Determine the [X, Y] coordinate at the center of the cell enclosing the given text.  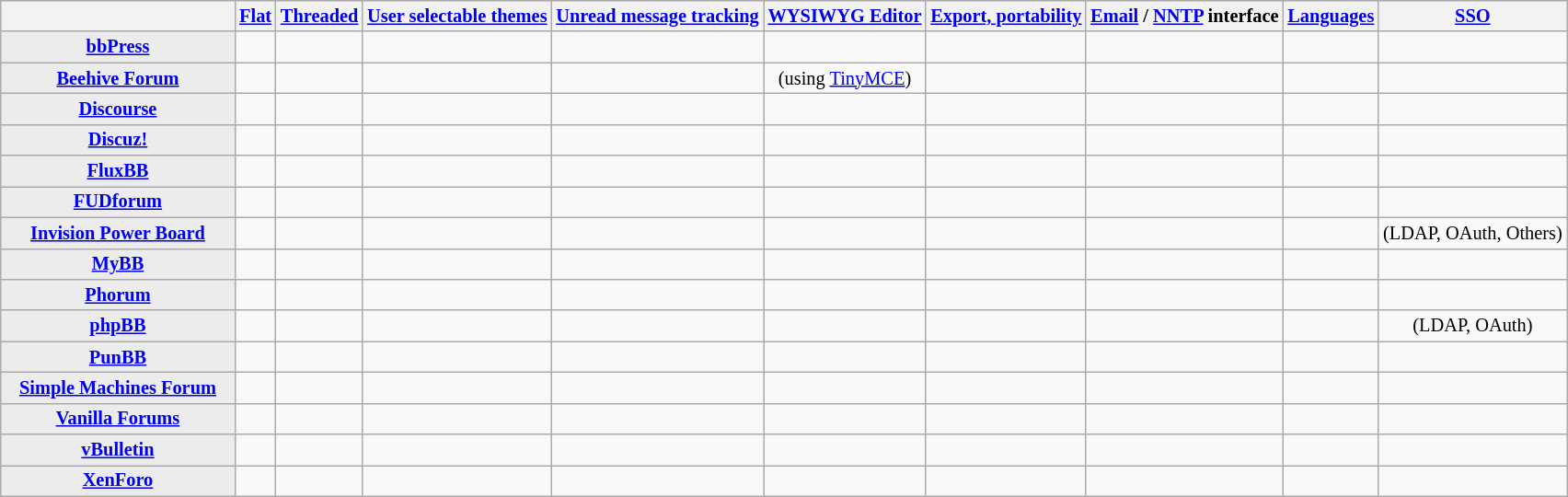
Discourse [118, 109]
Threaded [319, 16]
(LDAP, OAuth) [1472, 326]
Unread message tracking [657, 16]
(using TinyMCE) [845, 78]
PunBB [118, 357]
Discuz! [118, 140]
Languages [1331, 16]
Export, portability [1006, 16]
User selectable themes [456, 16]
FUDforum [118, 202]
MyBB [118, 264]
XenForo [118, 480]
Flat [256, 16]
Vanilla Forums [118, 419]
WYSIWYG Editor [845, 16]
bbPress [118, 47]
Simple Machines Forum [118, 387]
(LDAP, OAuth, Others) [1472, 233]
Email / NNTP interface [1184, 16]
vBulletin [118, 450]
Phorum [118, 295]
Invision Power Board [118, 233]
phpBB [118, 326]
SSO [1472, 16]
FluxBB [118, 171]
Beehive Forum [118, 78]
